Capture the cell that displays the provided text and extract its (X, Y) central coordinate. 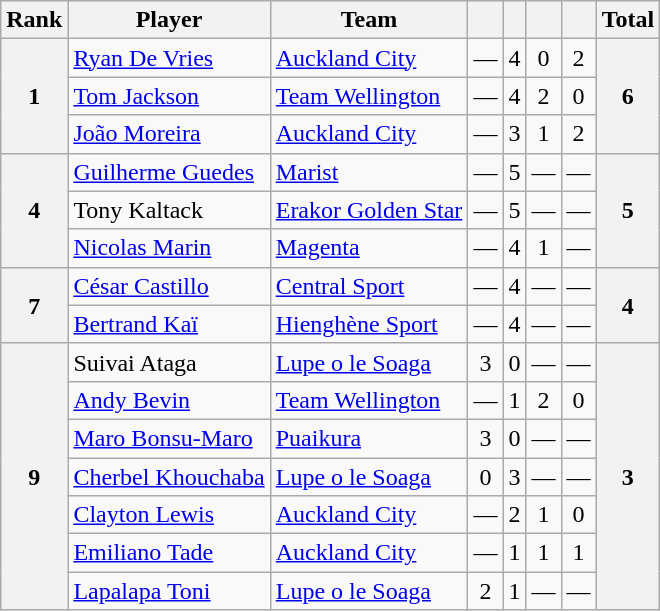
Nicolas Marin (169, 248)
Tom Jackson (169, 96)
Puaikura (369, 438)
Clayton Lewis (169, 515)
6 (628, 96)
Marist (369, 172)
Erakor Golden Star (369, 210)
Maro Bonsu-Maro (169, 438)
9 (34, 476)
7 (34, 305)
Rank (34, 20)
Total (628, 20)
Magenta (369, 248)
Cherbel Khouchaba (169, 477)
Emiliano Tade (169, 553)
Suivai Ataga (169, 362)
Ryan De Vries (169, 58)
Guilherme Guedes (169, 172)
Player (169, 20)
João Moreira (169, 134)
Team (369, 20)
Hienghène Sport (369, 324)
Lapalapa Toni (169, 591)
Tony Kaltack (169, 210)
Central Sport (369, 286)
César Castillo (169, 286)
Bertrand Kaï (169, 324)
Andy Bevin (169, 400)
